Detect which cell encompasses the target text, then output its [x, y] center coordinate. 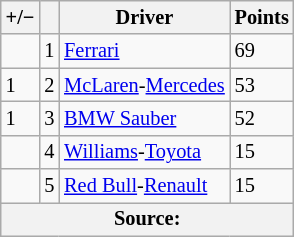
5 [49, 186]
Driver [144, 17]
+/− [20, 17]
2 [49, 85]
BMW Sauber [144, 118]
Red Bull-Renault [144, 186]
52 [262, 118]
Ferrari [144, 51]
3 [49, 118]
4 [49, 152]
69 [262, 51]
53 [262, 85]
Williams-Toyota [144, 152]
Points [262, 17]
McLaren-Mercedes [144, 85]
Source: [148, 219]
